Determine the [X, Y] coordinate at the center of the cell enclosing the given text.  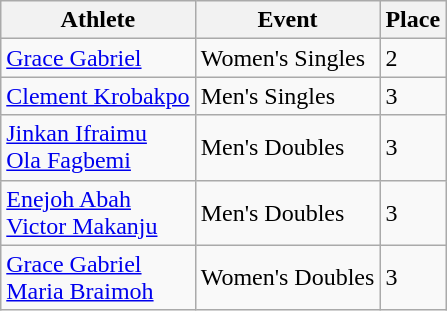
Clement Krobakpo [98, 96]
2 [413, 58]
Event [288, 20]
Enejoh AbahVictor Makanju [98, 212]
Men's Singles [288, 96]
Grace Gabriel [98, 58]
Women's Singles [288, 58]
Grace GabrielMaria Braimoh [98, 278]
Jinkan IfraimuOla Fagbemi [98, 148]
Place [413, 20]
Women's Doubles [288, 278]
Athlete [98, 20]
